Detect which cell encompasses the target text, then output its (X, Y) center coordinate. 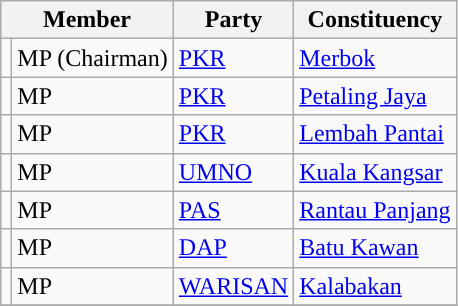
WARISAN (233, 286)
Lembah Pantai (375, 134)
PAS (233, 210)
Kuala Kangsar (375, 172)
Merbok (375, 58)
MP (Chairman) (92, 58)
Kalabakan (375, 286)
Petaling Jaya (375, 96)
Party (233, 20)
Rantau Panjang (375, 210)
Constituency (375, 20)
Batu Kawan (375, 248)
DAP (233, 248)
Member (88, 20)
UMNO (233, 172)
